Determine the (x, y) coordinate at the center of the cell enclosing the given text.  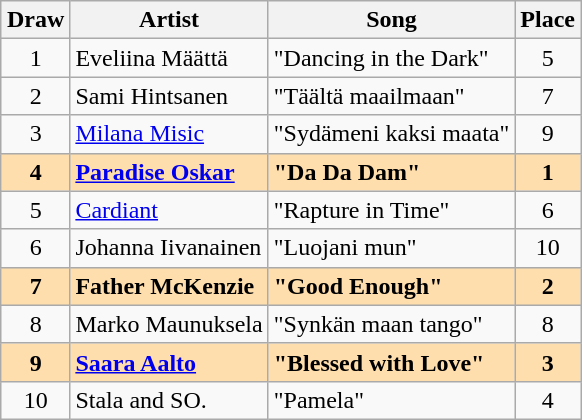
"Dancing in the Dark" (392, 58)
Johanna Iivanainen (169, 248)
"Pamela" (392, 400)
Milana Misic (169, 134)
"Täältä maailmaan" (392, 96)
Saara Aalto (169, 362)
Artist (169, 20)
"Good Enough" (392, 286)
"Blessed with Love" (392, 362)
Stala and SO. (169, 400)
Sami Hintsanen (169, 96)
"Rapture in Time" (392, 210)
Song (392, 20)
Eveliina Määttä (169, 58)
Place (548, 20)
"Da Da Dam" (392, 172)
Father McKenzie (169, 286)
Draw (35, 20)
"Sydämeni kaksi maata" (392, 134)
Cardiant (169, 210)
Marko Maunuksela (169, 324)
"Synkän maan tango" (392, 324)
Paradise Oskar (169, 172)
"Luojani mun" (392, 248)
